Identify which cell holds the provided text, then report its [x, y] central coordinate. 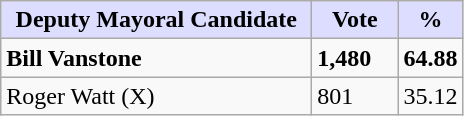
64.88 [430, 58]
35.12 [430, 96]
Roger Watt (X) [156, 96]
1,480 [355, 58]
801 [355, 96]
Vote [355, 20]
Deputy Mayoral Candidate [156, 20]
% [430, 20]
Bill Vanstone [156, 58]
